Output the (X, Y) coordinate of the center of the cell containing the given text.  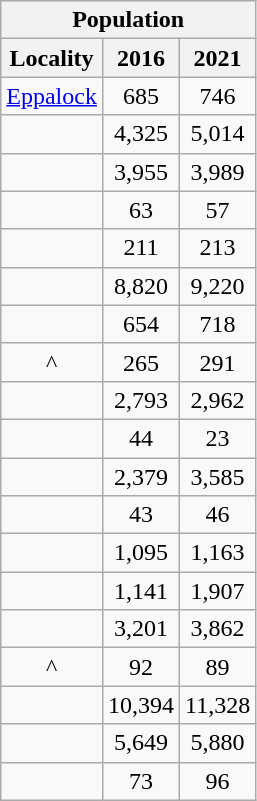
1,163 (218, 553)
685 (140, 96)
23 (218, 438)
718 (218, 324)
654 (140, 324)
291 (218, 362)
63 (140, 210)
8,820 (140, 286)
2,793 (140, 400)
4,325 (140, 134)
3,989 (218, 172)
3,585 (218, 477)
2016 (140, 58)
1,141 (140, 591)
265 (140, 362)
3,862 (218, 629)
43 (140, 515)
10,394 (140, 705)
1,907 (218, 591)
11,328 (218, 705)
2,379 (140, 477)
96 (218, 781)
92 (140, 667)
57 (218, 210)
2021 (218, 58)
46 (218, 515)
2,962 (218, 400)
Eppalock (52, 96)
5,880 (218, 743)
5,649 (140, 743)
3,201 (140, 629)
9,220 (218, 286)
Population (128, 20)
Locality (52, 58)
211 (140, 248)
1,095 (140, 553)
213 (218, 248)
73 (140, 781)
44 (140, 438)
5,014 (218, 134)
3,955 (140, 172)
746 (218, 96)
89 (218, 667)
